Provide the [x, y] coordinate of the cell's center where the given text is located.  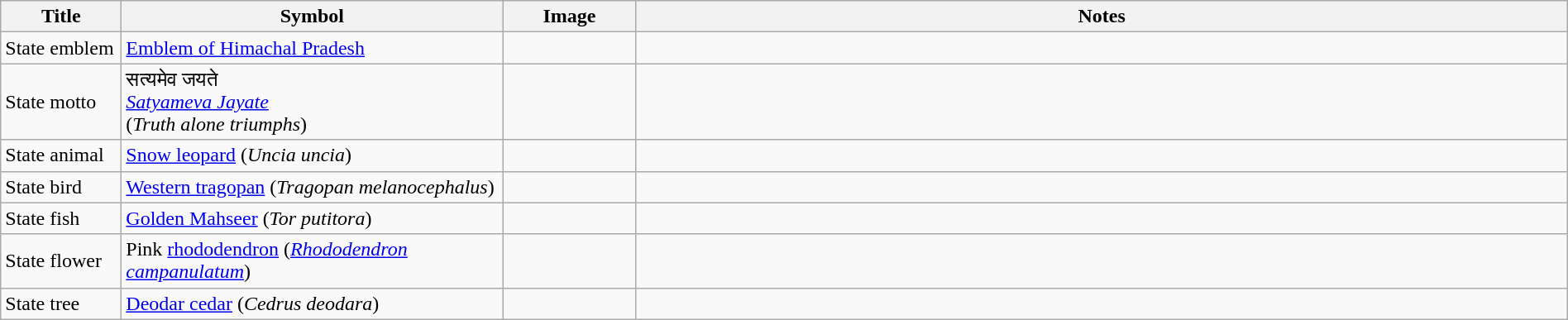
Title [61, 17]
Deodar cedar (Cedrus deodara) [313, 303]
Golden Mahseer (Tor putitora) [313, 218]
Snow leopard (Uncia uncia) [313, 155]
Emblem of Himachal Pradesh [313, 48]
Western tragopan (Tragopan melanocephalus) [313, 187]
State animal [61, 155]
Pink rhododendron (Rhododendron campanulatum) [313, 261]
State emblem [61, 48]
State flower [61, 261]
State bird [61, 187]
Symbol [313, 17]
सत्यमेव जयते Satyameva Jayate (Truth alone triumphs) [313, 102]
Image [569, 17]
State tree [61, 303]
State motto [61, 102]
Notes [1102, 17]
State fish [61, 218]
